Provide the (X, Y) coordinate of the cell's center where the given text is located.  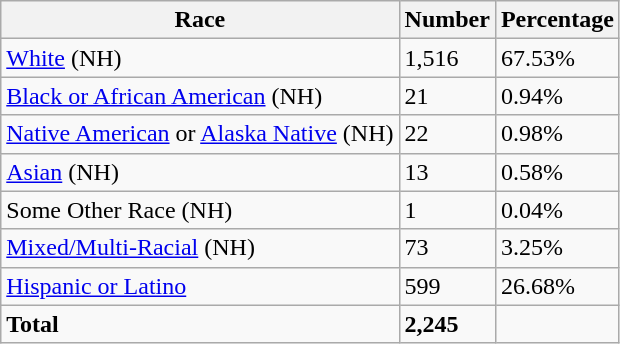
Black or African American (NH) (200, 96)
White (NH) (200, 58)
Percentage (557, 20)
Hispanic or Latino (200, 286)
Total (200, 324)
26.68% (557, 286)
Some Other Race (NH) (200, 210)
2,245 (447, 324)
Mixed/Multi-Racial (NH) (200, 248)
3.25% (557, 248)
0.94% (557, 96)
Number (447, 20)
599 (447, 286)
13 (447, 172)
22 (447, 134)
Race (200, 20)
73 (447, 248)
1,516 (447, 58)
0.58% (557, 172)
67.53% (557, 58)
Asian (NH) (200, 172)
21 (447, 96)
0.98% (557, 134)
1 (447, 210)
Native American or Alaska Native (NH) (200, 134)
0.04% (557, 210)
